From the cell containing the given text, extract its center point as [x, y] coordinate. 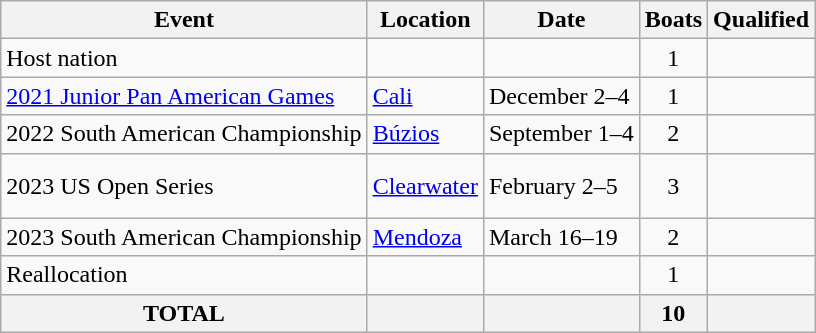
Búzios [425, 134]
Mendoza [425, 237]
Boats [673, 20]
Reallocation [184, 275]
2023 US Open Series [184, 186]
Cali [425, 96]
3 [673, 186]
March 16–19 [561, 237]
Event [184, 20]
2021 Junior Pan American Games [184, 96]
10 [673, 313]
2023 South American Championship [184, 237]
December 2–4 [561, 96]
2022 South American Championship [184, 134]
Clearwater [425, 186]
Qualified [762, 20]
February 2–5 [561, 186]
Location [425, 20]
September 1–4 [561, 134]
Host nation [184, 58]
TOTAL [184, 313]
Date [561, 20]
